Pinpoint the cell where the given text exists, returning its [x, y] midpoint coordinate. 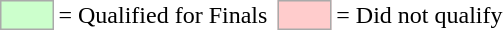
= Qualified for Finals [163, 15]
